Search for the cell housing the specified text and yield its [x, y] center coordinate. 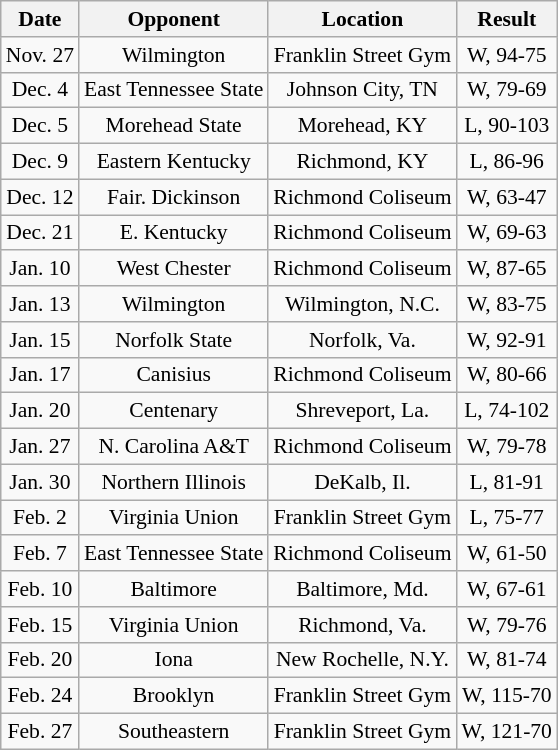
L, 86-96 [507, 162]
Feb. 24 [40, 696]
W, 83-75 [507, 304]
Jan. 30 [40, 482]
W, 92-91 [507, 340]
Jan. 27 [40, 447]
Norfolk State [174, 340]
Southeastern [174, 732]
W, 121-70 [507, 732]
Feb. 10 [40, 589]
Feb. 2 [40, 518]
DeKalb, Il. [362, 482]
Norfolk, Va. [362, 340]
Morehead State [174, 126]
Dec. 21 [40, 233]
Opponent [174, 19]
Jan. 20 [40, 411]
W, 115-70 [507, 696]
W, 63-47 [507, 197]
E. Kentucky [174, 233]
Shreveport, La. [362, 411]
Dec. 4 [40, 90]
Eastern Kentucky [174, 162]
Feb. 15 [40, 625]
Richmond, Va. [362, 625]
W, 61-50 [507, 554]
New Rochelle, N.Y. [362, 660]
Centenary [174, 411]
Feb. 27 [40, 732]
Fair. Dickinson [174, 197]
Feb. 7 [40, 554]
W, 79-78 [507, 447]
Dec. 5 [40, 126]
W, 94-75 [507, 55]
Jan. 10 [40, 269]
W, 79-69 [507, 90]
Johnson City, TN [362, 90]
Dec. 9 [40, 162]
Morehead, KY [362, 126]
N. Carolina A&T [174, 447]
Feb. 20 [40, 660]
Baltimore, Md. [362, 589]
W, 80-66 [507, 375]
Jan. 17 [40, 375]
L, 90-103 [507, 126]
Wilmington, N.C. [362, 304]
Location [362, 19]
L, 81-91 [507, 482]
W, 79-76 [507, 625]
Dec. 12 [40, 197]
W, 69-63 [507, 233]
Richmond, KY [362, 162]
Jan. 13 [40, 304]
Northern Illinois [174, 482]
Nov. 27 [40, 55]
Result [507, 19]
Date [40, 19]
L, 74-102 [507, 411]
W, 67-61 [507, 589]
Baltimore [174, 589]
L, 75-77 [507, 518]
W, 81-74 [507, 660]
Iona [174, 660]
Canisius [174, 375]
Brooklyn [174, 696]
West Chester [174, 269]
W, 87-65 [507, 269]
Jan. 15 [40, 340]
